Output the [X, Y] coordinate of the center of the cell containing the given text.  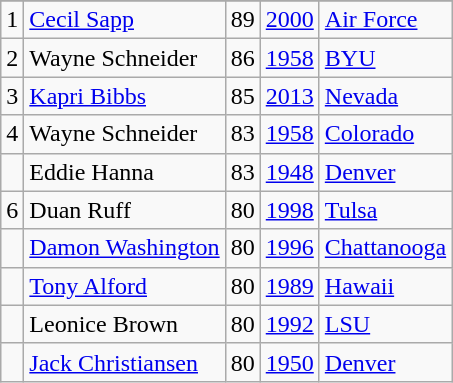
Colorado [385, 134]
Leonice Brown [124, 324]
2013 [290, 96]
3 [12, 96]
Air Force [385, 20]
Eddie Hanna [124, 172]
1996 [290, 248]
Duan Ruff [124, 210]
6 [12, 210]
89 [242, 20]
2 [12, 58]
1948 [290, 172]
4 [12, 134]
BYU [385, 58]
86 [242, 58]
Hawaii [385, 286]
1992 [290, 324]
Nevada [385, 96]
2000 [290, 20]
Tulsa [385, 210]
1998 [290, 210]
Jack Christiansen [124, 362]
Cecil Sapp [124, 20]
85 [242, 96]
Damon Washington [124, 248]
LSU [385, 324]
1 [12, 20]
1989 [290, 286]
1950 [290, 362]
Chattanooga [385, 248]
Kapri Bibbs [124, 96]
Tony Alford [124, 286]
